Return the [x, y] coordinate for the center point of the cell that contains the specified text.  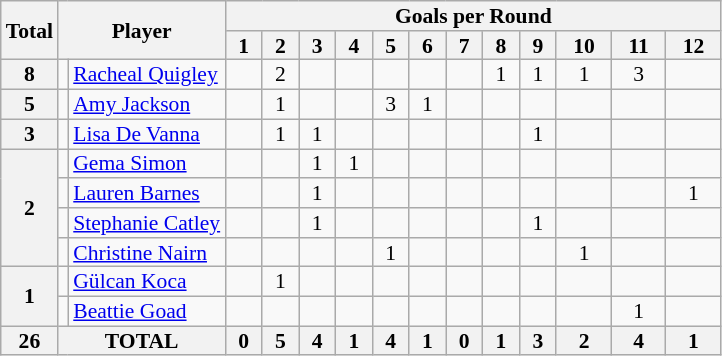
Player [142, 30]
Christine Nairn [146, 253]
10 [584, 46]
Beattie Goad [146, 312]
9 [538, 46]
Amy Jackson [146, 105]
TOTAL [142, 341]
12 [694, 46]
Racheal Quigley [146, 75]
Total [30, 30]
Lauren Barnes [146, 193]
26 [30, 341]
6 [428, 46]
11 [639, 46]
Gema Simon [146, 164]
Gülcan Koca [146, 282]
7 [464, 46]
Lisa De Vanna [146, 134]
Goals per Round [473, 16]
Stephanie Catley [146, 223]
